For the text-containing cell, return its midpoint in (x, y) coordinate format. 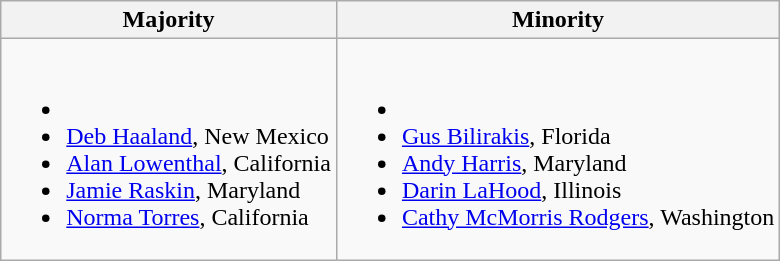
Gus Bilirakis, FloridaAndy Harris, MarylandDarin LaHood, IllinoisCathy McMorris Rodgers, Washington (558, 150)
Deb Haaland, New MexicoAlan Lowenthal, CaliforniaJamie Raskin, MarylandNorma Torres, California (169, 150)
Minority (558, 20)
Majority (169, 20)
